Find where the given text appears and provide that cell's center as (x, y) coordinate. 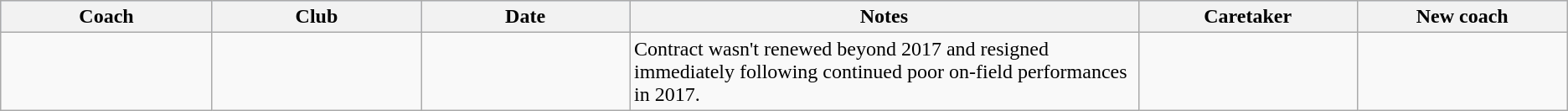
Date (526, 17)
Caretaker (1248, 17)
Notes (885, 17)
New coach (1462, 17)
Coach (106, 17)
Club (317, 17)
Contract wasn't renewed beyond 2017 and resigned immediately following continued poor on-field performances in 2017. (885, 71)
